Determine the (x, y) coordinate at the center of the cell enclosing the given text.  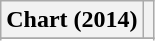
Chart (2014) (72, 20)
